Locate the cell with the specified text and output its [X, Y] center coordinate. 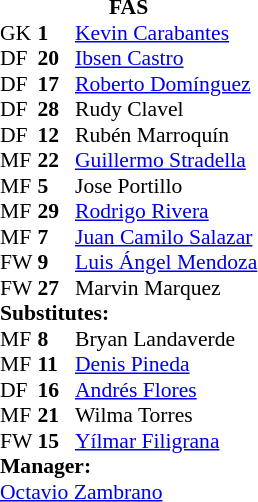
12 [57, 134]
Ibsen Castro [166, 58]
Kevin Carabantes [166, 32]
9 [57, 262]
Rubén Marroquín [166, 134]
17 [57, 83]
29 [57, 211]
Bryan Landaverde [166, 338]
21 [57, 415]
Denis Pineda [166, 364]
Andrés Flores [166, 389]
Guillermo Stradella [166, 160]
11 [57, 364]
Juan Camilo Salazar [166, 236]
Jose Portillo [166, 185]
27 [57, 287]
Substitutes: [128, 313]
1 [57, 32]
Rodrigo Rivera [166, 211]
22 [57, 160]
8 [57, 338]
7 [57, 236]
GK [19, 32]
Luis Ángel Mendoza [166, 262]
Manager: [128, 466]
Roberto Domínguez [166, 83]
Rudy Clavel [166, 109]
Wilma Torres [166, 415]
20 [57, 58]
5 [57, 185]
28 [57, 109]
Yílmar Filigrana [166, 440]
Marvin Marquez [166, 287]
15 [57, 440]
16 [57, 389]
